Return [X, Y] of the center of cell containing provided text 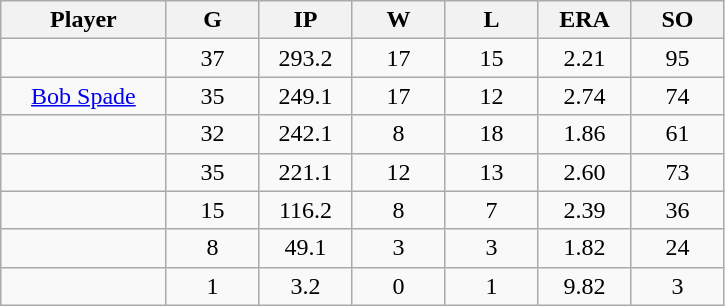
73 [678, 172]
116.2 [306, 210]
2.74 [584, 96]
293.2 [306, 58]
ERA [584, 20]
2.21 [584, 58]
249.1 [306, 96]
242.1 [306, 134]
32 [212, 134]
36 [678, 210]
Player [84, 20]
SO [678, 20]
0 [398, 286]
37 [212, 58]
G [212, 20]
24 [678, 248]
221.1 [306, 172]
18 [492, 134]
7 [492, 210]
61 [678, 134]
9.82 [584, 286]
49.1 [306, 248]
95 [678, 58]
1.82 [584, 248]
W [398, 20]
Bob Spade [84, 96]
13 [492, 172]
L [492, 20]
74 [678, 96]
IP [306, 20]
2.60 [584, 172]
1.86 [584, 134]
2.39 [584, 210]
3.2 [306, 286]
